Output the [x, y] coordinate of the center of the cell containing the given text.  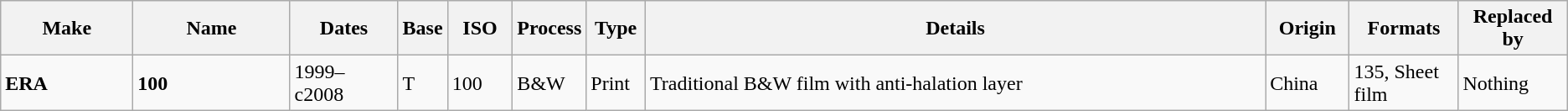
ERA [67, 82]
ISO [480, 29]
Name [211, 29]
Formats [1404, 29]
Origin [1308, 29]
Traditional B&W film with anti-halation layer [956, 82]
135, Sheet film [1404, 82]
Type [616, 29]
China [1308, 82]
Process [549, 29]
T [422, 82]
Details [956, 29]
B&W [549, 82]
Dates [343, 29]
Base [422, 29]
Nothing [1513, 82]
Replaced by [1513, 29]
1999–c2008 [343, 82]
Make [67, 29]
Print [616, 82]
